Output the [X, Y] coordinate of the center of the cell containing the given text.  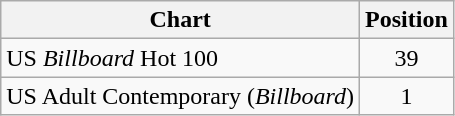
US Billboard Hot 100 [180, 58]
1 [407, 96]
Chart [180, 20]
39 [407, 58]
Position [407, 20]
US Adult Contemporary (Billboard) [180, 96]
